Detect which cell encompasses the target text, then output its [x, y] center coordinate. 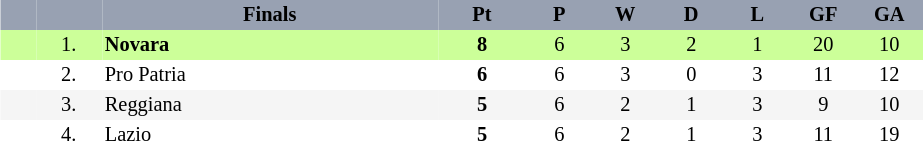
20 [823, 45]
Novara [270, 45]
4. [69, 135]
0 [691, 75]
L [757, 15]
Reggiana [270, 105]
2. [69, 75]
Pt [482, 15]
W [625, 15]
Pro Patria [270, 75]
D [691, 15]
GF [823, 15]
1. [69, 45]
GA [889, 15]
3. [69, 105]
8 [482, 45]
9 [823, 105]
Lazio [270, 135]
19 [889, 135]
12 [889, 75]
Finals [270, 15]
P [559, 15]
